Determine the (x, y) coordinate at the center of the cell enclosing the given text.  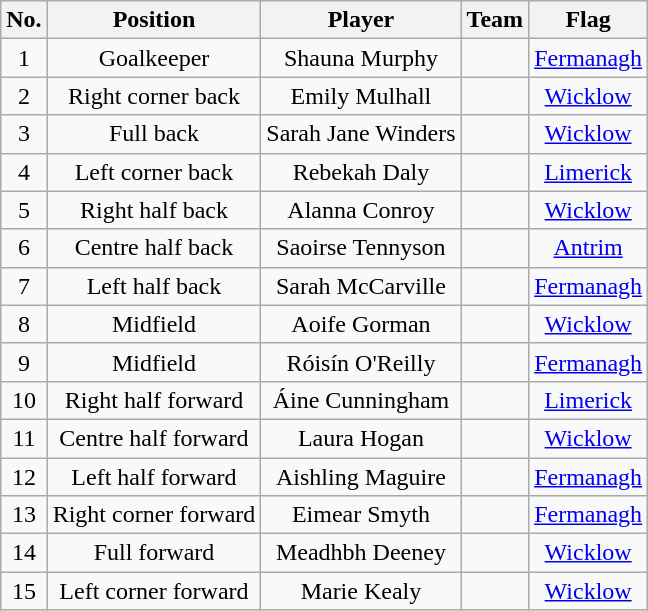
Left corner back (154, 172)
8 (24, 324)
Left half back (154, 286)
Antrim (588, 248)
3 (24, 134)
Eimear Smyth (361, 515)
Right corner back (154, 96)
No. (24, 20)
15 (24, 591)
1 (24, 58)
Right corner forward (154, 515)
Right half back (154, 210)
7 (24, 286)
Sarah McCarville (361, 286)
Right half forward (154, 400)
10 (24, 400)
2 (24, 96)
Marie Kealy (361, 591)
Emily Mulhall (361, 96)
Full back (154, 134)
4 (24, 172)
Áine Cunningham (361, 400)
Aoife Gorman (361, 324)
14 (24, 553)
Centre half forward (154, 438)
Flag (588, 20)
Left corner forward (154, 591)
Róisín O'Reilly (361, 362)
Goalkeeper (154, 58)
Meadhbh Deeney (361, 553)
Sarah Jane Winders (361, 134)
Centre half back (154, 248)
Left half forward (154, 477)
Full forward (154, 553)
5 (24, 210)
Aishling Maguire (361, 477)
6 (24, 248)
12 (24, 477)
9 (24, 362)
Rebekah Daly (361, 172)
Shauna Murphy (361, 58)
Laura Hogan (361, 438)
Saoirse Tennyson (361, 248)
13 (24, 515)
Team (495, 20)
Player (361, 20)
11 (24, 438)
Position (154, 20)
Alanna Conroy (361, 210)
